Extract the (X, Y) coordinate from the center of the cell holding the provided text.  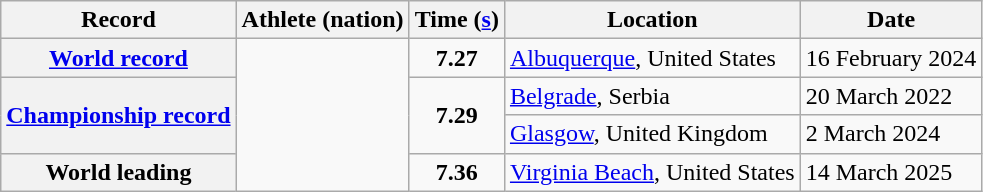
7.27 (456, 58)
20 March 2022 (891, 96)
Glasgow, United Kingdom (652, 134)
World record (118, 58)
2 March 2024 (891, 134)
World leading (118, 172)
Time (s) (456, 20)
Athlete (nation) (322, 20)
14 March 2025 (891, 172)
16 February 2024 (891, 58)
Location (652, 20)
7.29 (456, 115)
Belgrade, Serbia (652, 96)
7.36 (456, 172)
Championship record (118, 115)
Record (118, 20)
Albuquerque, United States (652, 58)
Date (891, 20)
Virginia Beach, United States (652, 172)
